Locate the cell with the specified text and output its [X, Y] center coordinate. 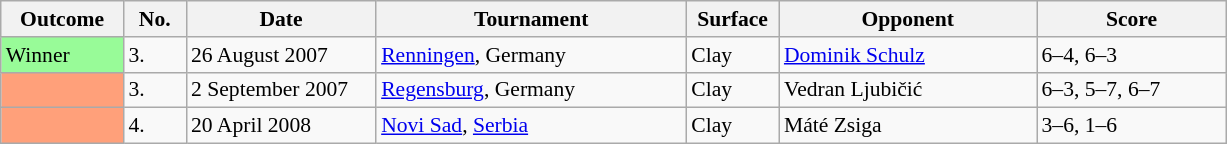
26 August 2007 [281, 55]
Máté Zsiga [908, 126]
4. [154, 126]
Tournament [531, 19]
Opponent [908, 19]
6–3, 5–7, 6–7 [1131, 90]
No. [154, 19]
Surface [732, 19]
Dominik Schulz [908, 55]
2 September 2007 [281, 90]
6–4, 6–3 [1131, 55]
Winner [62, 55]
Outcome [62, 19]
20 April 2008 [281, 126]
Score [1131, 19]
Regensburg, Germany [531, 90]
3–6, 1–6 [1131, 126]
Novi Sad, Serbia [531, 126]
Renningen, Germany [531, 55]
Vedran Ljubičić [908, 90]
Date [281, 19]
